Extract the [x, y] coordinate from the center of the cell holding the provided text.  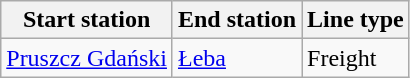
Freight [356, 58]
Łeba [236, 58]
End station [236, 20]
Start station [87, 20]
Pruszcz Gdański [87, 58]
Line type [356, 20]
